Locate the cell with the specified text and output its (X, Y) center coordinate. 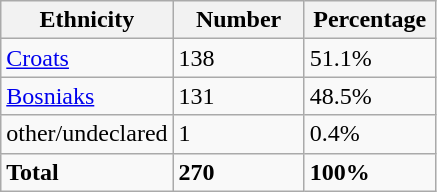
Bosniaks (87, 96)
Percentage (370, 20)
other/undeclared (87, 134)
Total (87, 172)
51.1% (370, 58)
Ethnicity (87, 20)
100% (370, 172)
1 (238, 134)
48.5% (370, 96)
Croats (87, 58)
138 (238, 58)
Number (238, 20)
0.4% (370, 134)
131 (238, 96)
270 (238, 172)
